Capture the cell that displays the provided text and extract its (X, Y) central coordinate. 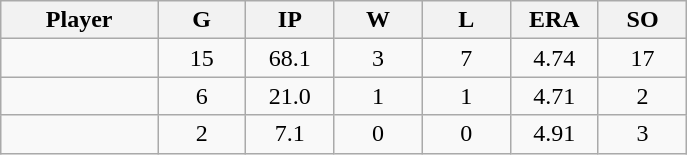
IP (290, 20)
68.1 (290, 58)
4.71 (554, 96)
SO (642, 20)
W (378, 20)
7 (466, 58)
ERA (554, 20)
G (202, 20)
15 (202, 58)
21.0 (290, 96)
4.74 (554, 58)
7.1 (290, 134)
6 (202, 96)
4.91 (554, 134)
L (466, 20)
17 (642, 58)
Player (80, 20)
